For the text-containing cell, return its midpoint in [X, Y] coordinate format. 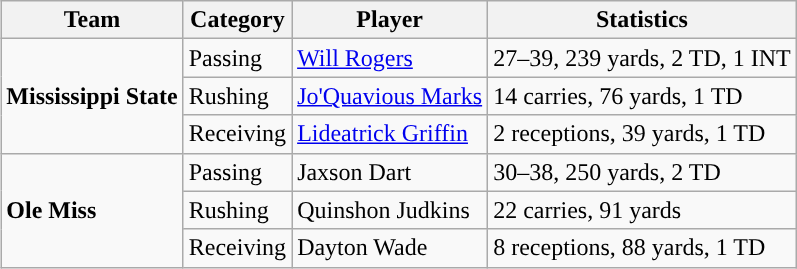
Mississippi State [92, 96]
14 carries, 76 yards, 1 TD [642, 96]
Dayton Wade [390, 248]
Jo'Quavious Marks [390, 96]
Statistics [642, 20]
Team [92, 20]
Will Rogers [390, 58]
22 carries, 91 yards [642, 210]
Ole Miss [92, 210]
Player [390, 20]
30–38, 250 yards, 2 TD [642, 172]
8 receptions, 88 yards, 1 TD [642, 248]
Quinshon Judkins [390, 210]
27–39, 239 yards, 2 TD, 1 INT [642, 58]
2 receptions, 39 yards, 1 TD [642, 134]
Jaxson Dart [390, 172]
Lideatrick Griffin [390, 134]
Category [237, 20]
